Find where the given text appears and provide that cell's center as (X, Y) coordinate. 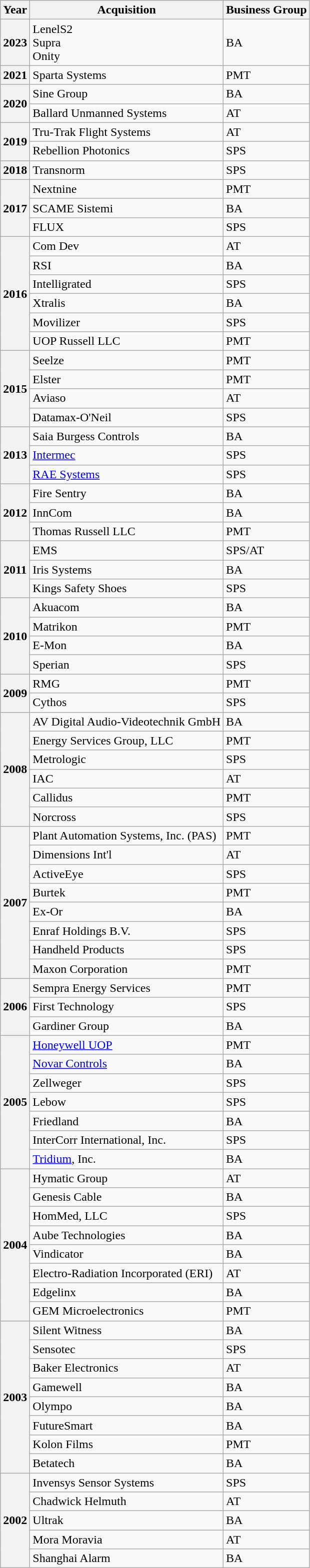
SCAME Sistemi (127, 208)
Sempra Energy Services (127, 988)
Honeywell UOP (127, 1045)
Matrikon (127, 627)
Nextnine (127, 189)
Sine Group (127, 94)
Kings Safety Shoes (127, 589)
2017 (15, 208)
Gamewell (127, 1387)
Sparta Systems (127, 75)
Plant Automation Systems, Inc. (PAS) (127, 835)
Seelze (127, 360)
Silent Witness (127, 1330)
Vindicator (127, 1254)
Gardiner Group (127, 1026)
Datamax-O'Neil (127, 417)
Olympo (127, 1406)
Sensotec (127, 1349)
Ballard Unmanned Systems (127, 113)
Metrologic (127, 760)
Betatech (127, 1463)
Intelligrated (127, 284)
2018 (15, 170)
Novar Controls (127, 1064)
UOP Russell LLC (127, 341)
Thomas Russell LLC (127, 531)
Cythos (127, 703)
2015 (15, 389)
Electro-Radiation Incorporated (ERI) (127, 1273)
AV Digital Audio-Videotechnik GmbH (127, 722)
RAE Systems (127, 474)
Xtralis (127, 303)
Rebellion Photonics (127, 151)
GEM Microelectronics (127, 1311)
2021 (15, 75)
2009 (15, 693)
Friedland (127, 1121)
Edgelinx (127, 1292)
Fire Sentry (127, 493)
Norcross (127, 816)
Elster (127, 379)
Tridium, Inc. (127, 1159)
Acquisition (127, 10)
Ex-Or (127, 912)
Aviaso (127, 398)
Shanghai Alarm (127, 1559)
Lebow (127, 1102)
2016 (15, 293)
Dimensions Int'l (127, 854)
Akuacom (127, 608)
Zellweger (127, 1083)
2012 (15, 512)
Year (15, 10)
Iris Systems (127, 569)
RMG (127, 684)
Intermec (127, 455)
2002 (15, 1521)
LenelS2SupraOnity (127, 42)
2008 (15, 769)
2011 (15, 569)
E-Mon (127, 646)
Handheld Products (127, 950)
2005 (15, 1102)
2006 (15, 1007)
Invensys Sensor Systems (127, 1483)
Sperian (127, 665)
Mora Moravia (127, 1540)
Business Group (267, 10)
Com Dev (127, 246)
Aube Technologies (127, 1235)
2020 (15, 103)
InnCom (127, 512)
Movilizer (127, 322)
2007 (15, 902)
2013 (15, 455)
Chadwick Helmuth (127, 1502)
2023 (15, 42)
Enraf Holdings B.V. (127, 931)
Callidus (127, 797)
Energy Services Group, LLC (127, 741)
HomMed, LLC (127, 1216)
Baker Electronics (127, 1368)
2004 (15, 1244)
Saia Burgess Controls (127, 436)
FutureSmart (127, 1425)
IAC (127, 779)
Kolon Films (127, 1444)
Burtek (127, 893)
2019 (15, 141)
InterCorr International, Inc. (127, 1140)
Hymatic Group (127, 1178)
2010 (15, 636)
Tru-Trak Flight Systems (127, 132)
SPS/AT (267, 550)
EMS (127, 550)
2003 (15, 1397)
First Technology (127, 1007)
ActiveEye (127, 874)
Maxon Corporation (127, 969)
Transnorm (127, 170)
Genesis Cable (127, 1197)
FLUX (127, 227)
RSI (127, 265)
Ultrak (127, 1521)
